Identify which cell holds the provided text, then report its [X, Y] central coordinate. 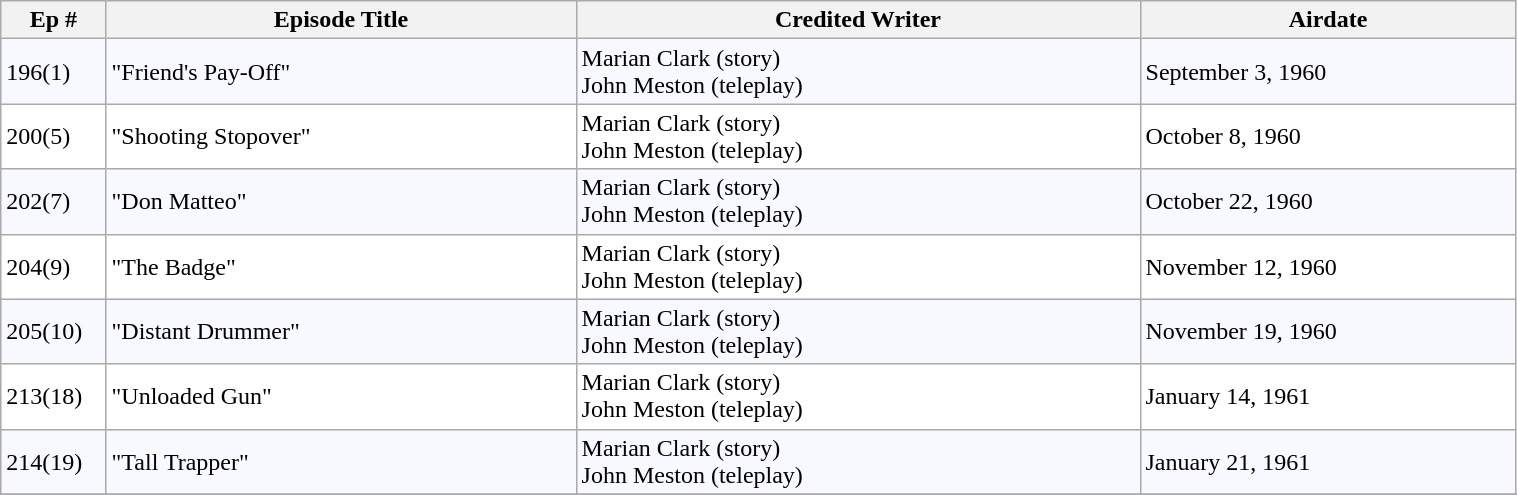
196(1) [54, 72]
"Shooting Stopover" [341, 136]
"Tall Trapper" [341, 462]
January 14, 1961 [1328, 396]
September 3, 1960 [1328, 72]
Credited Writer [858, 20]
200(5) [54, 136]
November 12, 1960 [1328, 266]
"Distant Drummer" [341, 332]
204(9) [54, 266]
205(10) [54, 332]
January 21, 1961 [1328, 462]
Ep # [54, 20]
November 19, 1960 [1328, 332]
"Unloaded Gun" [341, 396]
October 22, 1960 [1328, 202]
213(18) [54, 396]
202(7) [54, 202]
"The Badge" [341, 266]
"Friend's Pay-Off" [341, 72]
Episode Title [341, 20]
Airdate [1328, 20]
October 8, 1960 [1328, 136]
"Don Matteo" [341, 202]
214(19) [54, 462]
